Return the [X, Y] coordinate for the center point of the cell that contains the specified text.  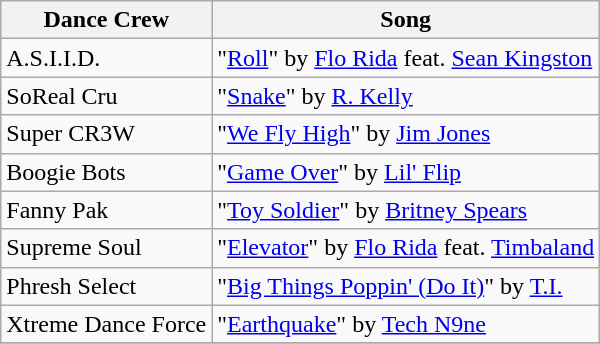
Boogie Bots [106, 172]
SoReal Cru [106, 96]
"We Fly High" by Jim Jones [406, 134]
Super CR3W [106, 134]
"Elevator" by Flo Rida feat. Timbaland [406, 248]
Xtreme Dance Force [106, 324]
Fanny Pak [106, 210]
Song [406, 20]
"Big Things Poppin' (Do It)" by T.I. [406, 286]
Supreme Soul [106, 248]
Phresh Select [106, 286]
"Toy Soldier" by Britney Spears [406, 210]
Dance Crew [106, 20]
"Earthquake" by Tech N9ne [406, 324]
"Roll" by Flo Rida feat. Sean Kingston [406, 58]
"Snake" by R. Kelly [406, 96]
"Game Over" by Lil' Flip [406, 172]
A.S.I.I.D. [106, 58]
